Return [X, Y] of the center of cell containing provided text 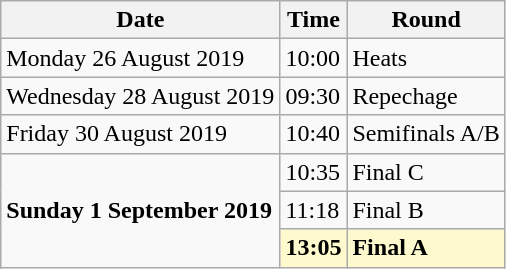
Semifinals A/B [426, 134]
Round [426, 20]
Repechage [426, 96]
11:18 [314, 210]
Wednesday 28 August 2019 [140, 96]
10:35 [314, 172]
Final A [426, 248]
Time [314, 20]
09:30 [314, 96]
Heats [426, 58]
Monday 26 August 2019 [140, 58]
Sunday 1 September 2019 [140, 210]
10:00 [314, 58]
Final C [426, 172]
13:05 [314, 248]
10:40 [314, 134]
Final B [426, 210]
Friday 30 August 2019 [140, 134]
Date [140, 20]
